Find where the given text appears and provide that cell's center as [x, y] coordinate. 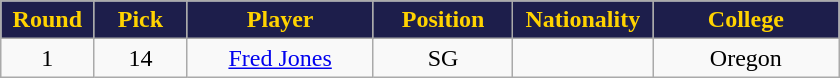
Nationality [583, 20]
SG [443, 58]
Round [48, 20]
14 [140, 58]
Position [443, 20]
Oregon [746, 58]
Fred Jones [280, 58]
Pick [140, 20]
College [746, 20]
Player [280, 20]
1 [48, 58]
